Find where the given text appears and provide that cell's center as (x, y) coordinate. 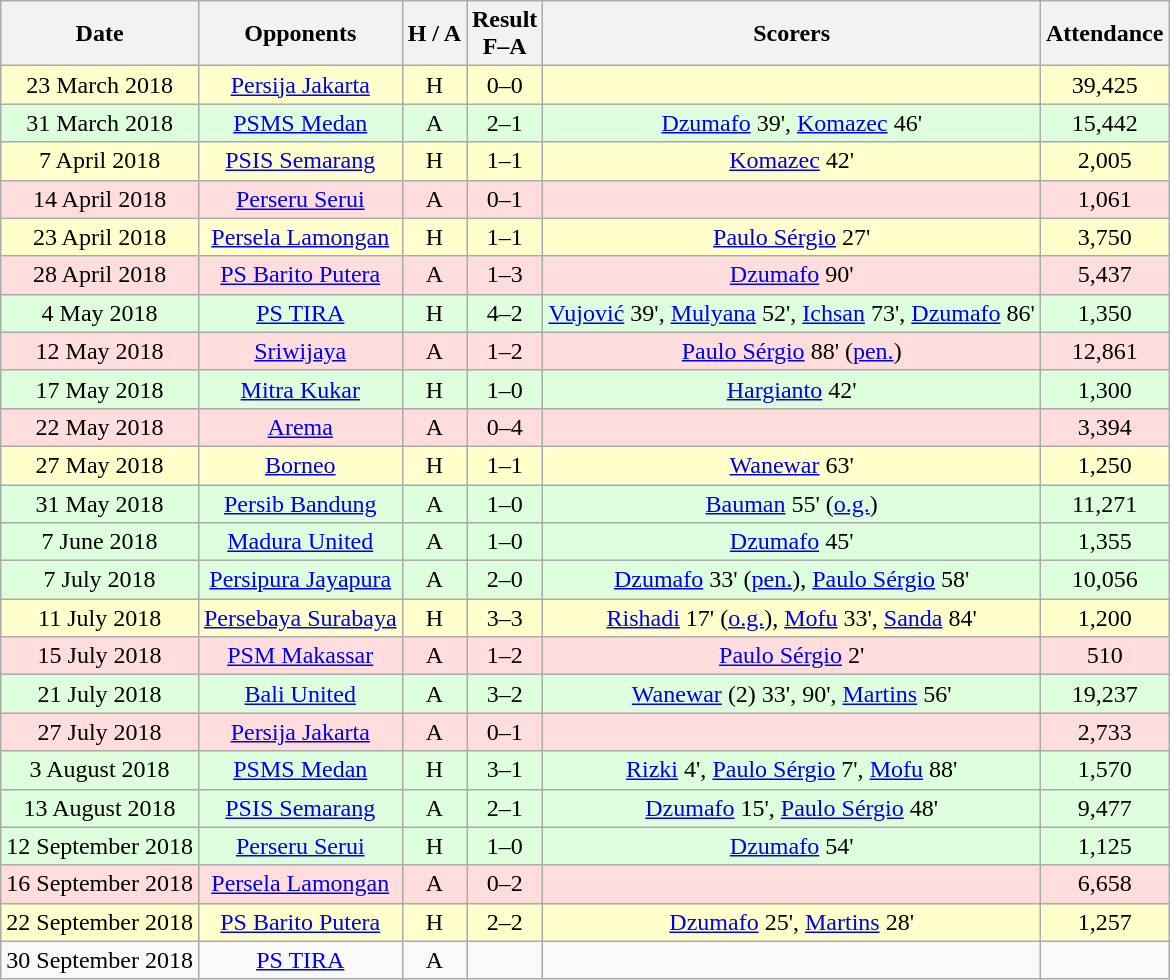
510 (1104, 656)
19,237 (1104, 694)
Vujović 39', Mulyana 52', Ichsan 73', Dzumafo 86' (792, 313)
3 August 2018 (100, 770)
Bali United (300, 694)
Date (100, 34)
Dzumafo 39', Komazec 46' (792, 123)
Hargianto 42' (792, 389)
15,442 (1104, 123)
Rizki 4', Paulo Sérgio 7', Mofu 88' (792, 770)
2,733 (1104, 732)
ResultF–A (504, 34)
1,300 (1104, 389)
1,250 (1104, 465)
14 April 2018 (100, 199)
31 May 2018 (100, 503)
12 September 2018 (100, 846)
Dzumafo 90' (792, 275)
3–1 (504, 770)
0–2 (504, 884)
1,257 (1104, 922)
Arema (300, 427)
Wanewar 63' (792, 465)
12 May 2018 (100, 351)
Wanewar (2) 33', 90', Martins 56' (792, 694)
Komazec 42' (792, 161)
9,477 (1104, 808)
4 May 2018 (100, 313)
10,056 (1104, 580)
7 June 2018 (100, 542)
Madura United (300, 542)
2–0 (504, 580)
11,271 (1104, 503)
22 May 2018 (100, 427)
Dzumafo 54' (792, 846)
0–4 (504, 427)
21 July 2018 (100, 694)
30 September 2018 (100, 960)
Sriwijaya (300, 351)
1,125 (1104, 846)
1,350 (1104, 313)
1–3 (504, 275)
Bauman 55' (o.g.) (792, 503)
1,355 (1104, 542)
4–2 (504, 313)
16 September 2018 (100, 884)
Borneo (300, 465)
23 April 2018 (100, 237)
13 August 2018 (100, 808)
2,005 (1104, 161)
15 July 2018 (100, 656)
Mitra Kukar (300, 389)
11 July 2018 (100, 618)
3,750 (1104, 237)
Dzumafo 33' (pen.), Paulo Sérgio 58' (792, 580)
Paulo Sérgio 88' (pen.) (792, 351)
3–2 (504, 694)
6,658 (1104, 884)
39,425 (1104, 85)
Rishadi 17' (o.g.), Mofu 33', Sanda 84' (792, 618)
Paulo Sérgio 2' (792, 656)
Persebaya Surabaya (300, 618)
2–2 (504, 922)
31 March 2018 (100, 123)
Paulo Sérgio 27' (792, 237)
3,394 (1104, 427)
Dzumafo 15', Paulo Sérgio 48' (792, 808)
7 July 2018 (100, 580)
1,061 (1104, 199)
Dzumafo 45' (792, 542)
3–3 (504, 618)
17 May 2018 (100, 389)
Attendance (1104, 34)
Persib Bandung (300, 503)
PSM Makassar (300, 656)
5,437 (1104, 275)
Persipura Jayapura (300, 580)
7 April 2018 (100, 161)
27 July 2018 (100, 732)
0–0 (504, 85)
1,200 (1104, 618)
27 May 2018 (100, 465)
Dzumafo 25', Martins 28' (792, 922)
H / A (434, 34)
28 April 2018 (100, 275)
1,570 (1104, 770)
22 September 2018 (100, 922)
12,861 (1104, 351)
Opponents (300, 34)
Scorers (792, 34)
23 March 2018 (100, 85)
